Extract the [x, y] coordinate from the center of the cell holding the provided text.  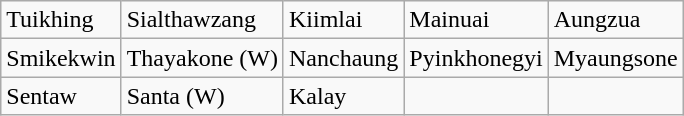
Myaungsone [616, 58]
Mainuai [476, 20]
Nanchaung [343, 58]
Tuikhing [61, 20]
Sialthawzang [202, 20]
Kiimlai [343, 20]
Thayakone (W) [202, 58]
Aungzua [616, 20]
Smikekwin [61, 58]
Kalay [343, 96]
Santa (W) [202, 96]
Sentaw [61, 96]
Pyinkhonegyi [476, 58]
